Pinpoint the cell where the given text exists, returning its [x, y] midpoint coordinate. 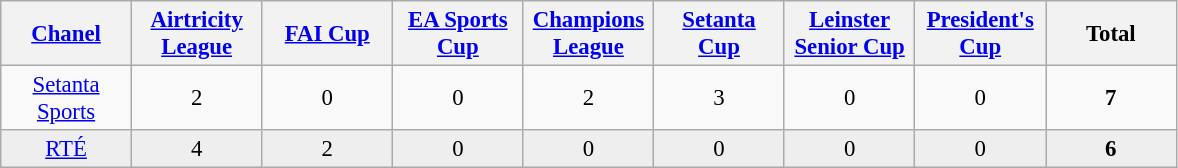
Champions League [588, 34]
Chanel [66, 34]
Setanta Sports [66, 98]
FAI Cup [328, 34]
4 [196, 149]
7 [1112, 98]
Setanta Cup [720, 34]
Total [1112, 34]
EA Sports Cup [458, 34]
Leinster Senior Cup [850, 34]
Airtricity League [196, 34]
RTÉ [66, 149]
6 [1112, 149]
3 [720, 98]
President's Cup [980, 34]
